Locate the cell with the specified text and output its (X, Y) center coordinate. 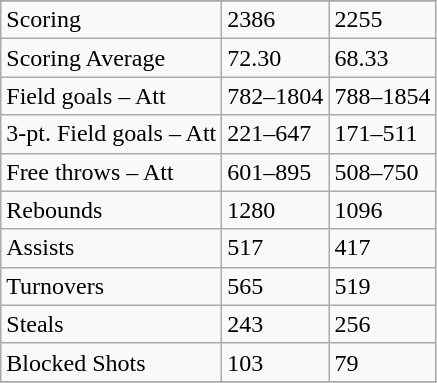
Scoring (112, 20)
103 (276, 362)
601–895 (276, 172)
79 (382, 362)
508–750 (382, 172)
72.30 (276, 58)
Blocked Shots (112, 362)
221–647 (276, 134)
Turnovers (112, 286)
1096 (382, 210)
Free throws – Att (112, 172)
Field goals – Att (112, 96)
2386 (276, 20)
788–1854 (382, 96)
171–511 (382, 134)
Scoring Average (112, 58)
3-pt. Field goals – Att (112, 134)
517 (276, 248)
2255 (382, 20)
Rebounds (112, 210)
782–1804 (276, 96)
256 (382, 324)
Assists (112, 248)
68.33 (382, 58)
417 (382, 248)
565 (276, 286)
Steals (112, 324)
519 (382, 286)
243 (276, 324)
1280 (276, 210)
